Detect which cell encompasses the target text, then output its (x, y) center coordinate. 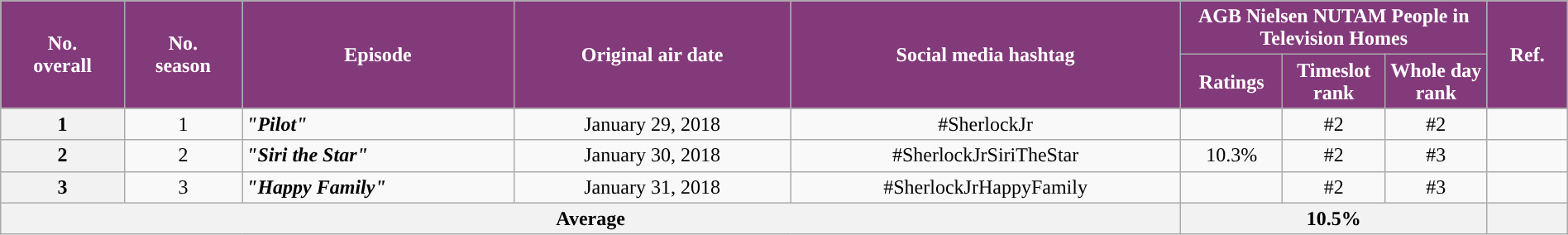
10.5% (1333, 218)
#SherlockJrHappyFamily (986, 187)
Episode (379, 55)
Whole dayrank (1437, 81)
Social media hashtag (986, 55)
January 31, 2018 (652, 187)
No.season (183, 55)
AGB Nielsen NUTAM People in Television Homes (1333, 28)
Timeslotrank (1334, 81)
Average (590, 218)
"Pilot" (379, 124)
#SherlockJrSiriTheStar (986, 156)
Ratings (1231, 81)
January 30, 2018 (652, 156)
10.3% (1231, 156)
"Happy Family" (379, 187)
No.overall (63, 55)
"Siri the Star" (379, 156)
Original air date (652, 55)
January 29, 2018 (652, 124)
#SherlockJr (986, 124)
Ref. (1527, 55)
